For the text-containing cell, return its midpoint in [X, Y] coordinate format. 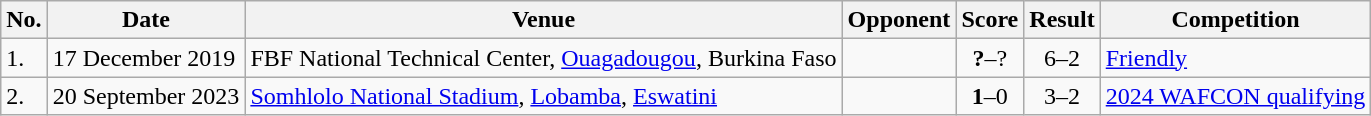
1. [24, 58]
Score [990, 20]
3–2 [1062, 96]
1–0 [990, 96]
No. [24, 20]
Somhlolo National Stadium, Lobamba, Eswatini [544, 96]
Competition [1236, 20]
6–2 [1062, 58]
Venue [544, 20]
FBF National Technical Center, Ouagadougou, Burkina Faso [544, 58]
Result [1062, 20]
Opponent [899, 20]
Date [146, 20]
2024 WAFCON qualifying [1236, 96]
Friendly [1236, 58]
?–? [990, 58]
2. [24, 96]
17 December 2019 [146, 58]
20 September 2023 [146, 96]
